Search for the cell housing the specified text and yield its [X, Y] center coordinate. 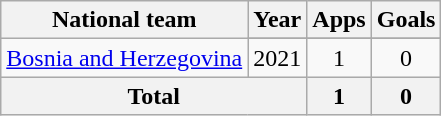
Goals [406, 20]
Bosnia and Herzegovina [124, 58]
2021 [278, 58]
Total [154, 96]
Year [278, 20]
National team [124, 20]
Apps [339, 20]
